Provide the [x, y] coordinate of the cell's center where the given text is located.  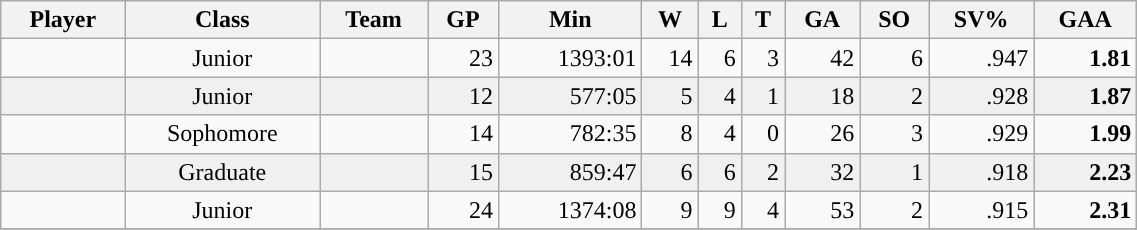
5 [670, 96]
1374:08 [570, 210]
GA [822, 20]
Player [63, 20]
Team [374, 20]
GAA [1086, 20]
.947 [982, 58]
Sophomore [222, 134]
577:05 [570, 96]
Min [570, 20]
SV% [982, 20]
18 [822, 96]
12 [464, 96]
.929 [982, 134]
53 [822, 210]
1.87 [1086, 96]
.918 [982, 172]
Graduate [222, 172]
1.99 [1086, 134]
0 [762, 134]
1393:01 [570, 58]
T [762, 20]
26 [822, 134]
782:35 [570, 134]
Class [222, 20]
32 [822, 172]
2.31 [1086, 210]
SO [894, 20]
15 [464, 172]
GP [464, 20]
859:47 [570, 172]
2.23 [1086, 172]
42 [822, 58]
23 [464, 58]
L [720, 20]
W [670, 20]
1.81 [1086, 58]
8 [670, 134]
.928 [982, 96]
.915 [982, 210]
24 [464, 210]
